Find where the given text appears and provide that cell's center as [x, y] coordinate. 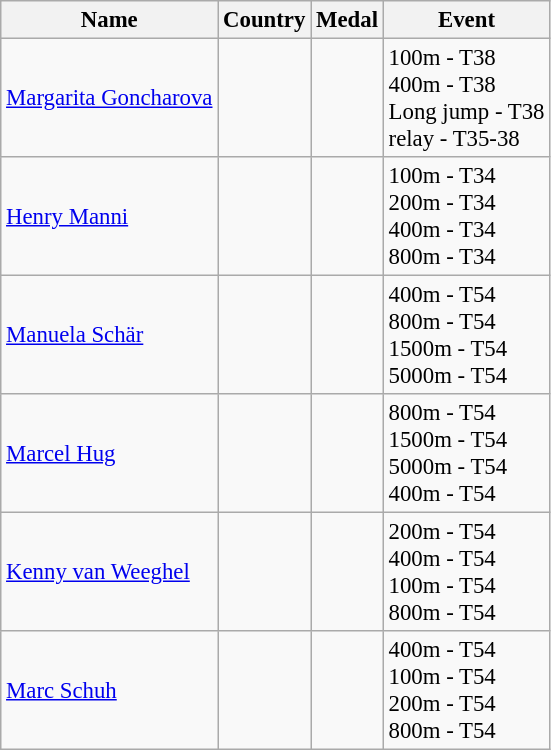
Kenny van Weeghel [110, 572]
Event [466, 20]
Marcel Hug [110, 454]
800m - T541500m - T545000m - T54400m - T54 [466, 454]
Name [110, 20]
100m - T34 200m - T34 400m - T34 800m - T34 [466, 216]
Country [264, 20]
Medal [348, 20]
Manuela Schär [110, 336]
100m - T38 400m - T38 Long jump - T38 relay - T35-38 [466, 98]
200m - T54400m - T54100m - T54800m - T54 [466, 572]
Henry Manni [110, 216]
Margarita Goncharova [110, 98]
400m - T54800m - T541500m - T545000m - T54 [466, 336]
